Locate the cell with the specified text and output its [X, Y] center coordinate. 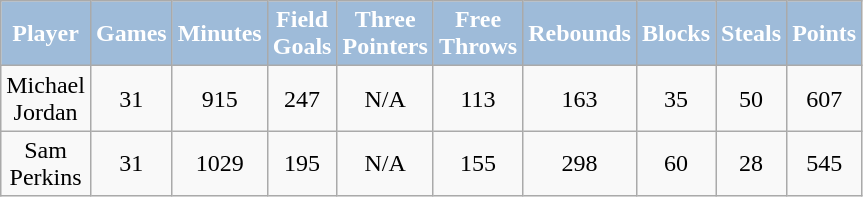
60 [676, 164]
298 [580, 164]
28 [752, 164]
Field Goals [302, 34]
113 [478, 98]
50 [752, 98]
35 [676, 98]
Free Throws [478, 34]
545 [824, 164]
Steals [752, 34]
Games [131, 34]
163 [580, 98]
247 [302, 98]
Player [46, 34]
155 [478, 164]
Rebounds [580, 34]
Sam Perkins [46, 164]
Blocks [676, 34]
915 [220, 98]
Points [824, 34]
1029 [220, 164]
Michael Jordan [46, 98]
Three Pointers [385, 34]
195 [302, 164]
Minutes [220, 34]
607 [824, 98]
